Search for the cell housing the specified text and yield its [x, y] center coordinate. 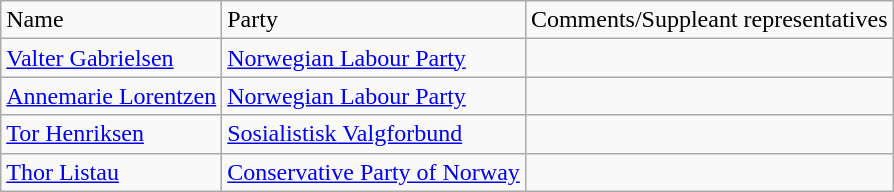
Tor Henriksen [112, 134]
Conservative Party of Norway [374, 172]
Sosialistisk Valgforbund [374, 134]
Name [112, 20]
Valter Gabrielsen [112, 58]
Comments/Suppleant representatives [709, 20]
Party [374, 20]
Thor Listau [112, 172]
Annemarie Lorentzen [112, 96]
